Pinpoint the cell where the given text exists, returning its (x, y) midpoint coordinate. 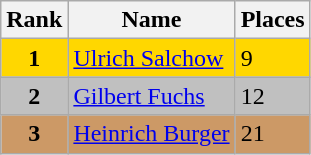
Heinrich Burger (152, 134)
2 (34, 96)
3 (34, 134)
12 (272, 96)
1 (34, 58)
Name (152, 20)
9 (272, 58)
Places (272, 20)
Ulrich Salchow (152, 58)
Gilbert Fuchs (152, 96)
21 (272, 134)
Rank (34, 20)
